Determine the (x, y) coordinate at the center of the cell enclosing the given text.  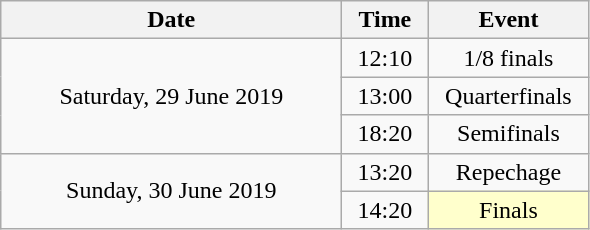
Saturday, 29 June 2019 (172, 96)
Quarterfinals (508, 96)
14:20 (385, 210)
Time (385, 20)
Finals (508, 210)
Event (508, 20)
Semifinals (508, 134)
Repechage (508, 172)
Sunday, 30 June 2019 (172, 191)
1/8 finals (508, 58)
Date (172, 20)
12:10 (385, 58)
18:20 (385, 134)
13:20 (385, 172)
13:00 (385, 96)
